Identify which cell holds the provided text, then report its (X, Y) central coordinate. 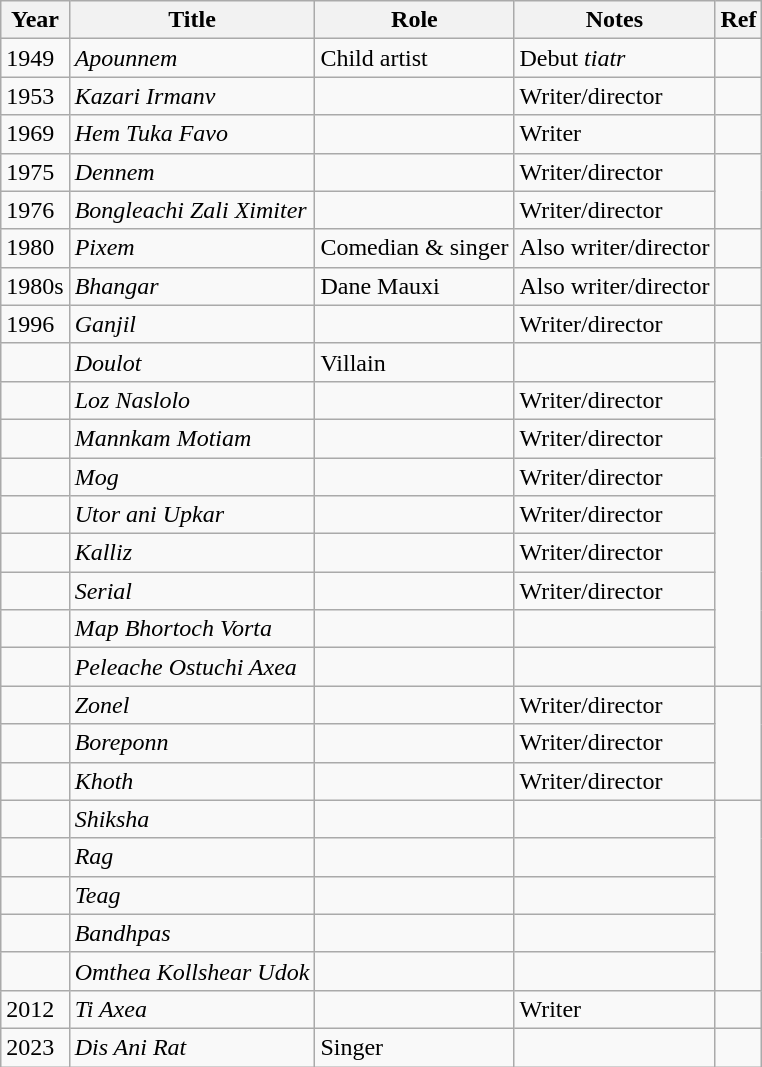
Debut tiatr (614, 58)
Boreponn (192, 743)
Child artist (414, 58)
1969 (35, 134)
Bandhpas (192, 933)
Map Bhortoch Vorta (192, 629)
Mog (192, 477)
2023 (35, 1047)
1980s (35, 286)
Pixem (192, 248)
Dis Ani Rat (192, 1047)
1996 (35, 324)
Omthea Kollshear Udok (192, 971)
1975 (35, 172)
Teag (192, 895)
Khoth (192, 781)
Shiksha (192, 819)
Ganjil (192, 324)
Notes (614, 20)
Kalliz (192, 553)
Singer (414, 1047)
Ti Axea (192, 1009)
Kazari Irmanv (192, 96)
Dennem (192, 172)
Serial (192, 591)
Doulot (192, 362)
Ref (738, 20)
1949 (35, 58)
1980 (35, 248)
Peleache Ostuchi Axea (192, 667)
Rag (192, 857)
2012 (35, 1009)
Bhangar (192, 286)
Bongleachi Zali Ximiter (192, 210)
Hem Tuka Favo (192, 134)
Year (35, 20)
1953 (35, 96)
Role (414, 20)
Comedian & singer (414, 248)
Apounnem (192, 58)
Utor ani Upkar (192, 515)
1976 (35, 210)
Mannkam Motiam (192, 438)
Zonel (192, 705)
Loz Naslolo (192, 400)
Villain (414, 362)
Title (192, 20)
Dane Mauxi (414, 286)
